Detect which cell encompasses the target text, then output its [x, y] center coordinate. 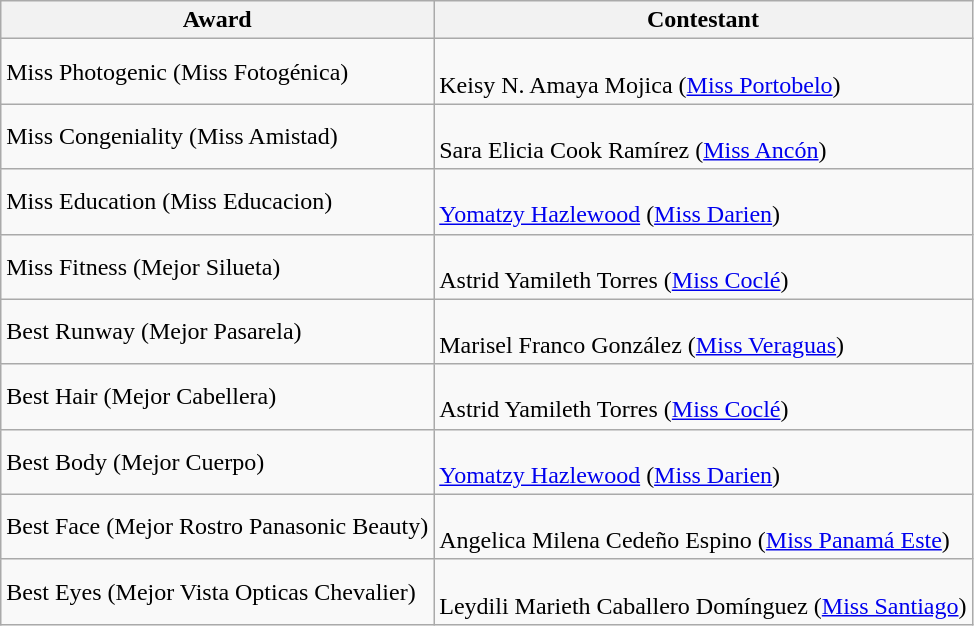
Miss Education (Miss Educacion) [218, 202]
Leydili Marieth Caballero Domínguez (Miss Santiago) [703, 592]
Keisy N. Amaya Mojica (Miss Portobelo) [703, 72]
Best Hair (Mejor Cabellera) [218, 396]
Sara Elicia Cook Ramírez (Miss Ancón) [703, 136]
Best Runway (Mejor Pasarela) [218, 332]
Best Body (Mejor Cuerpo) [218, 462]
Marisel Franco González (Miss Veraguas) [703, 332]
Miss Photogenic (Miss Fotogénica) [218, 72]
Contestant [703, 20]
Miss Fitness (Mejor Silueta) [218, 266]
Best Eyes (Mejor Vista Opticas Chevalier) [218, 592]
Award [218, 20]
Best Face (Mejor Rostro Panasonic Beauty) [218, 526]
Angelica Milena Cedeño Espino (Miss Panamá Este) [703, 526]
Miss Congeniality (Miss Amistad) [218, 136]
